For the text-containing cell, return its midpoint in [x, y] coordinate format. 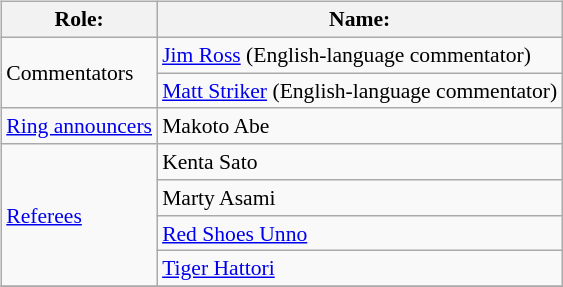
Kenta Sato [360, 162]
Ring announcers [79, 126]
Commentators [79, 72]
Jim Ross (English-language commentator) [360, 55]
Role: [79, 20]
Matt Striker (English-language commentator) [360, 91]
Tiger Hattori [360, 269]
Name: [360, 20]
Marty Asami [360, 198]
Makoto Abe [360, 126]
Referees [79, 215]
Red Shoes Unno [360, 233]
